Scan for the cell matching the given text and deliver its [X, Y] coordinate at center. 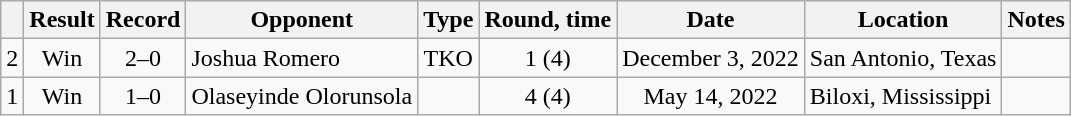
Date [711, 20]
Type [448, 20]
1 [12, 96]
2 [12, 58]
Round, time [548, 20]
December 3, 2022 [711, 58]
Opponent [302, 20]
Location [903, 20]
Result [62, 20]
Joshua Romero [302, 58]
May 14, 2022 [711, 96]
1–0 [143, 96]
2–0 [143, 58]
1 (4) [548, 58]
Olaseyinde Olorunsola [302, 96]
Record [143, 20]
Notes [1036, 20]
4 (4) [548, 96]
TKO [448, 58]
Biloxi, Mississippi [903, 96]
San Antonio, Texas [903, 58]
